Identify which cell holds the provided text, then report its [X, Y] central coordinate. 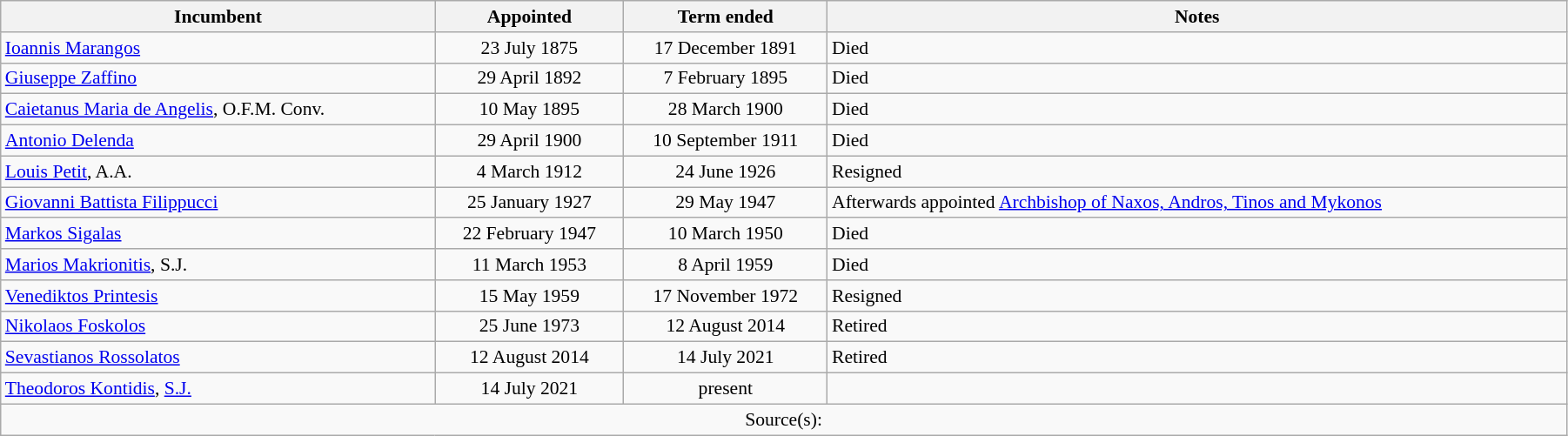
Sevastianos Rossolatos [218, 358]
Venediktos Printesis [218, 296]
10 September 1911 [726, 141]
15 May 1959 [529, 296]
Source(s): [784, 419]
Louis Petit, A.A. [218, 171]
Ioannis Marangos [218, 48]
24 June 1926 [726, 171]
Appointed [529, 17]
Theodoros Kontidis, S.J. [218, 389]
Marios Makrionitis, S.J. [218, 265]
17 December 1891 [726, 48]
Incumbent [218, 17]
10 May 1895 [529, 110]
Giovanni Battista Filippucci [218, 203]
7 February 1895 [726, 78]
29 May 1947 [726, 203]
8 April 1959 [726, 265]
Caietanus Maria de Angelis, O.F.M. Conv. [218, 110]
Nikolaos Foskolos [218, 326]
4 March 1912 [529, 171]
22 February 1947 [529, 234]
Markos Sigalas [218, 234]
Term ended [726, 17]
17 November 1972 [726, 296]
Afterwards appointed Archbishop of Naxos, Andros, Tinos and Mykonos [1197, 203]
29 April 1900 [529, 141]
Giuseppe Zaffino [218, 78]
23 July 1875 [529, 48]
Antonio Delenda [218, 141]
28 March 1900 [726, 110]
11 March 1953 [529, 265]
29 April 1892 [529, 78]
25 January 1927 [529, 203]
10 March 1950 [726, 234]
Notes [1197, 17]
present [726, 389]
25 June 1973 [529, 326]
